Output the [x, y] coordinate of the center of the cell containing the given text.  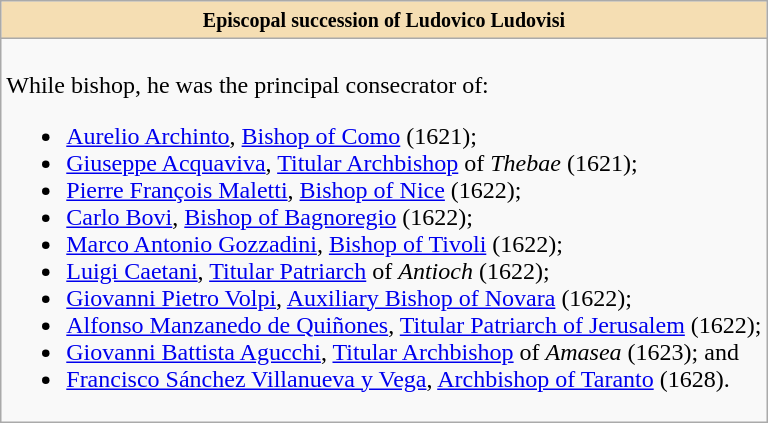
Episcopal succession of Ludovico Ludovisi [384, 20]
